Locate the cell with the specified text and output its (x, y) center coordinate. 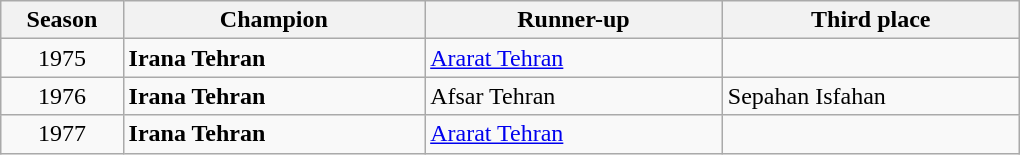
Season (62, 20)
Afsar Tehran (574, 96)
Third place (870, 20)
Runner-up (574, 20)
1975 (62, 58)
1976 (62, 96)
Sepahan Isfahan (870, 96)
Champion (274, 20)
1977 (62, 134)
